Return the (X, Y) coordinate for the center point of the cell that contains the specified text.  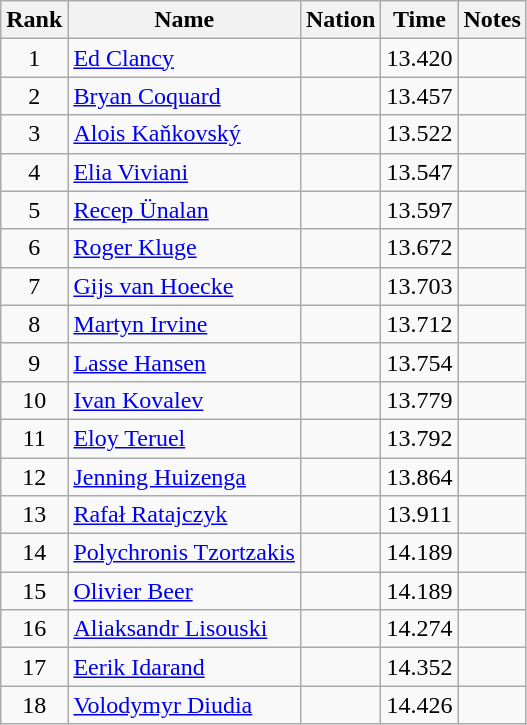
11 (34, 438)
18 (34, 705)
8 (34, 324)
Jenning Huizenga (184, 477)
Name (184, 20)
Elia Viviani (184, 172)
Alois Kaňkovský (184, 134)
14.352 (420, 667)
13.703 (420, 286)
Polychronis Tzortzakis (184, 553)
13.672 (420, 248)
13.420 (420, 58)
13.754 (420, 362)
Rafał Ratajczyk (184, 515)
Ivan Kovalev (184, 400)
7 (34, 286)
13.597 (420, 210)
14.274 (420, 629)
9 (34, 362)
Ed Clancy (184, 58)
Olivier Beer (184, 591)
Volodymyr Diudia (184, 705)
14 (34, 553)
13.547 (420, 172)
10 (34, 400)
Bryan Coquard (184, 96)
5 (34, 210)
13.522 (420, 134)
15 (34, 591)
13.911 (420, 515)
3 (34, 134)
12 (34, 477)
Recep Ünalan (184, 210)
13.864 (420, 477)
13.457 (420, 96)
13.712 (420, 324)
14.426 (420, 705)
Notes (492, 20)
Time (420, 20)
17 (34, 667)
Aliaksandr Lisouski (184, 629)
13 (34, 515)
Roger Kluge (184, 248)
13.792 (420, 438)
1 (34, 58)
Eerik Idarand (184, 667)
2 (34, 96)
13.779 (420, 400)
Rank (34, 20)
6 (34, 248)
Eloy Teruel (184, 438)
Martyn Irvine (184, 324)
Nation (340, 20)
16 (34, 629)
Lasse Hansen (184, 362)
Gijs van Hoecke (184, 286)
4 (34, 172)
